Detect which cell encompasses the target text, then output its (x, y) center coordinate. 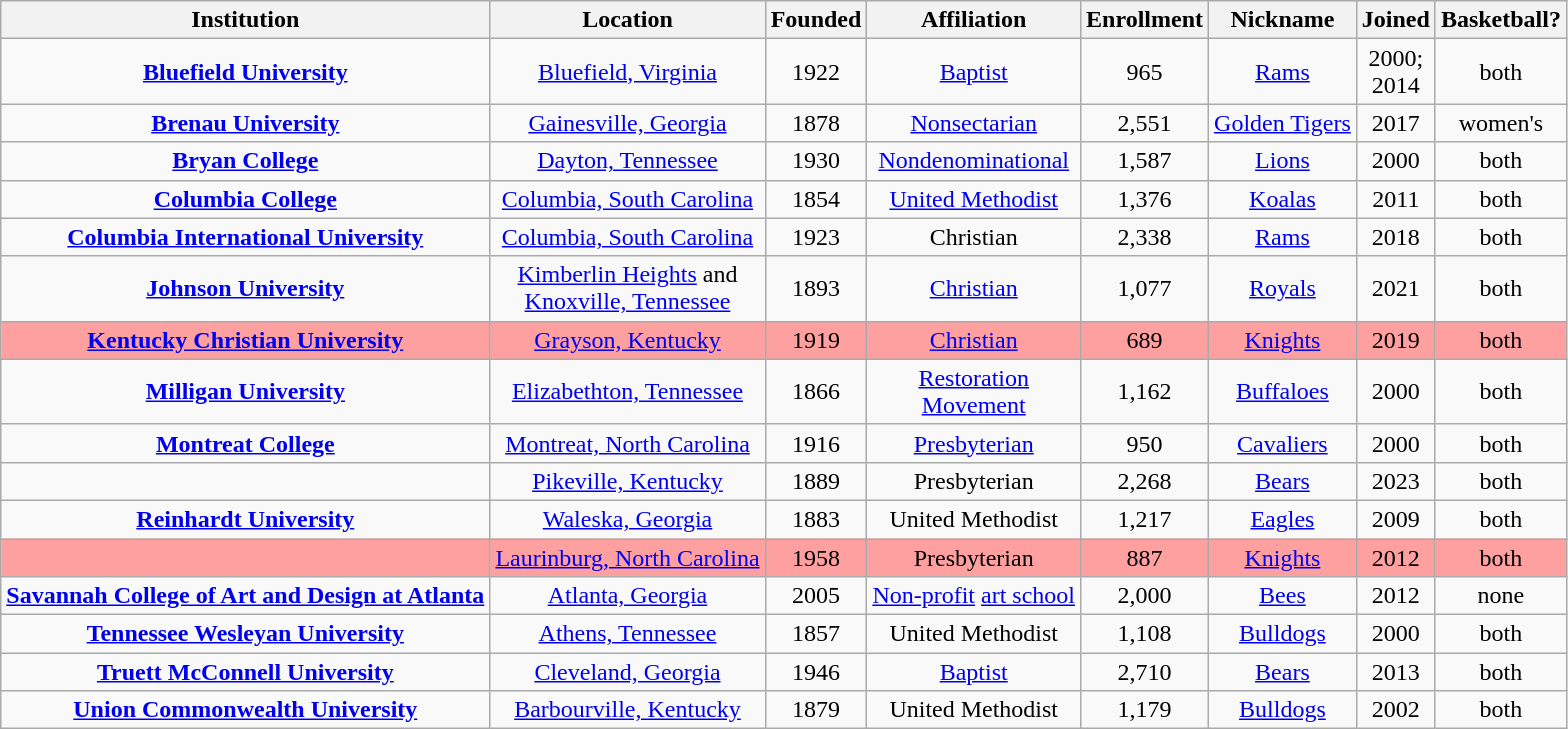
Pikeville, Kentucky (628, 481)
Joined (1396, 20)
Cavaliers (1283, 443)
Columbia College (246, 199)
2,000 (1145, 596)
Bluefield, Virginia (628, 72)
1866 (816, 392)
Waleska, Georgia (628, 519)
Enrollment (1145, 20)
RestorationMovement (974, 392)
Royals (1283, 288)
2021 (1396, 288)
2,338 (1145, 237)
Affiliation (974, 20)
Koalas (1283, 199)
2011 (1396, 199)
2000;2014 (1396, 72)
Montreat College (246, 443)
1919 (816, 340)
1854 (816, 199)
965 (1145, 72)
1,217 (1145, 519)
1889 (816, 481)
Union Commonwealth University (246, 710)
Institution (246, 20)
2,551 (1145, 123)
women's (1500, 123)
Atlanta, Georgia (628, 596)
Laurinburg, North Carolina (628, 557)
Gainesville, Georgia (628, 123)
Location (628, 20)
Elizabethton, Tennessee (628, 392)
Milligan University (246, 392)
2019 (1396, 340)
2,268 (1145, 481)
1916 (816, 443)
1930 (816, 161)
2002 (1396, 710)
1922 (816, 72)
Bluefield University (246, 72)
Johnson University (246, 288)
1,162 (1145, 392)
1879 (816, 710)
Tennessee Wesleyan University (246, 634)
Barbourville, Kentucky (628, 710)
Nonsectarian (974, 123)
Athens, Tennessee (628, 634)
Kimberlin Heights andKnoxville, Tennessee (628, 288)
none (1500, 596)
Dayton, Tennessee (628, 161)
1,376 (1145, 199)
Brenau University (246, 123)
Eagles (1283, 519)
Buffaloes (1283, 392)
Bryan College (246, 161)
Founded (816, 20)
2018 (1396, 237)
Grayson, Kentucky (628, 340)
Savannah College of Art and Design at Atlanta (246, 596)
1893 (816, 288)
Cleveland, Georgia (628, 672)
1,587 (1145, 161)
1958 (816, 557)
1878 (816, 123)
1,179 (1145, 710)
Kentucky Christian University (246, 340)
887 (1145, 557)
Truett McConnell University (246, 672)
1857 (816, 634)
1,077 (1145, 288)
Lions (1283, 161)
Montreat, North Carolina (628, 443)
Columbia International University (246, 237)
1946 (816, 672)
950 (1145, 443)
Golden Tigers (1283, 123)
Reinhardt University (246, 519)
2017 (1396, 123)
1923 (816, 237)
Nickname (1283, 20)
689 (1145, 340)
Nondenominational (974, 161)
Bees (1283, 596)
Non-profit art school (974, 596)
1,108 (1145, 634)
2009 (1396, 519)
2005 (816, 596)
2013 (1396, 672)
2023 (1396, 481)
1883 (816, 519)
Basketball? (1500, 20)
2,710 (1145, 672)
